Return [x, y] of the center of cell containing provided text 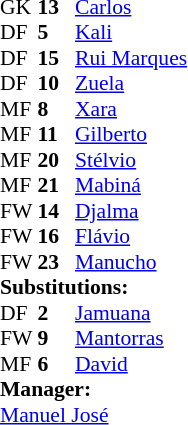
Rui Marques [131, 58]
Jamuana [131, 313]
Djalma [131, 211]
David [131, 364]
Stélvio [131, 160]
16 [57, 237]
Kali [131, 33]
14 [57, 211]
15 [57, 58]
Manager: [94, 389]
10 [57, 83]
Manucho [131, 262]
Flávio [131, 237]
Substitutions: [94, 287]
2 [57, 313]
Mabiná [131, 185]
Zuela [131, 83]
20 [57, 160]
21 [57, 185]
Mantorras [131, 339]
11 [57, 135]
Xara [131, 109]
9 [57, 339]
Gilberto [131, 135]
23 [57, 262]
5 [57, 33]
8 [57, 109]
6 [57, 364]
